Search for the cell housing the specified text and yield its (X, Y) center coordinate. 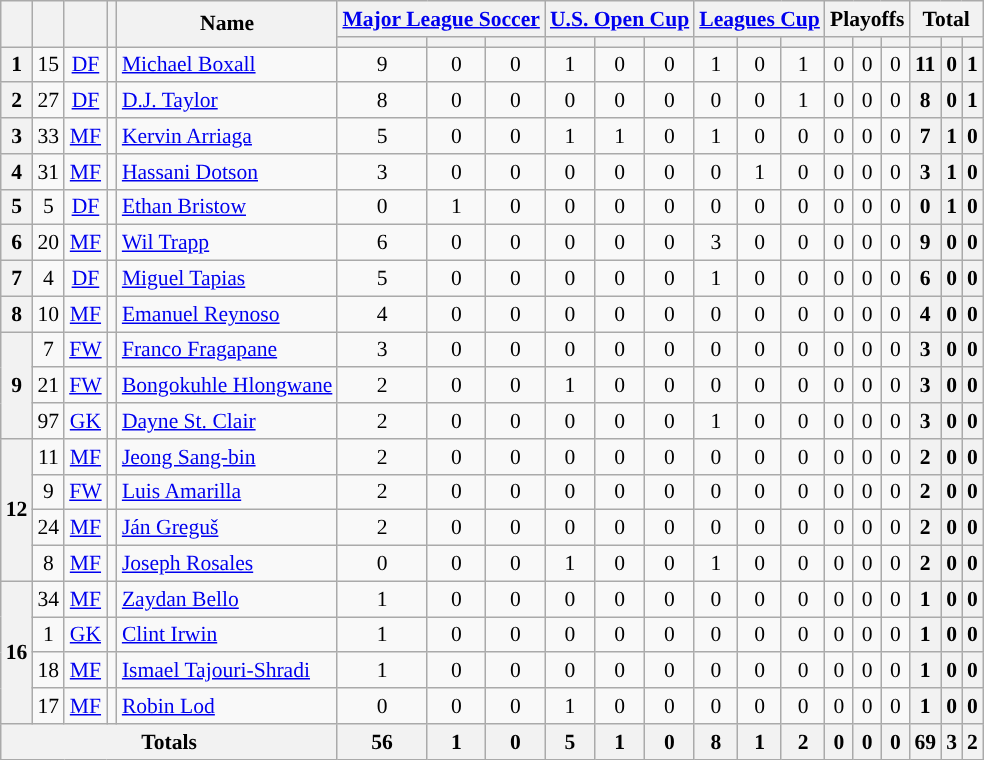
Playoffs (867, 19)
15 (48, 65)
Name (228, 24)
27 (48, 101)
31 (48, 172)
Joseph Rosales (228, 564)
Ethan Bristow (228, 207)
Total (946, 19)
12 (17, 510)
Totals (170, 742)
17 (48, 706)
Zaydan Bello (228, 599)
69 (925, 742)
21 (48, 386)
56 (382, 742)
Miguel Tapias (228, 279)
U.S. Open Cup (620, 19)
Michael Boxall (228, 65)
18 (48, 671)
Luis Amarilla (228, 492)
20 (48, 243)
Jeong Sang-bin (228, 457)
Clint Irwin (228, 635)
Kervin Arriaga (228, 136)
Major League Soccer (441, 19)
Ismael Tajouri-Shradi (228, 671)
16 (17, 652)
Leagues Cup (760, 19)
Robin Lod (228, 706)
24 (48, 528)
10 (48, 314)
D.J. Taylor (228, 101)
34 (48, 599)
Emanuel Reynoso (228, 314)
Hassani Dotson (228, 172)
Wil Trapp (228, 243)
Franco Fragapane (228, 350)
97 (48, 421)
Bongokuhle Hlongwane (228, 386)
Ján Greguš (228, 528)
Dayne St. Clair (228, 421)
33 (48, 136)
